Search for the cell housing the specified text and yield its [X, Y] center coordinate. 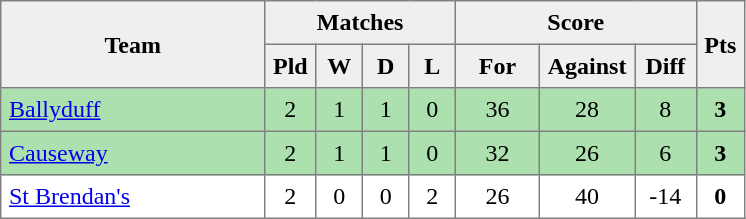
Ballyduff [133, 110]
Causeway [133, 153]
6 [666, 153]
Diff [666, 66]
Score [576, 23]
For [497, 66]
W [339, 66]
Against [586, 66]
40 [586, 197]
28 [586, 110]
L [432, 66]
32 [497, 153]
8 [666, 110]
-14 [666, 197]
D [385, 66]
36 [497, 110]
Matches [360, 23]
Pld [290, 66]
Team [133, 44]
St Brendan's [133, 197]
Pts [720, 44]
